Output the [X, Y] coordinate of the center of the cell containing the given text.  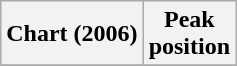
Chart (2006) [72, 34]
Peakposition [189, 34]
